Find where the given text appears and provide that cell's center as (x, y) coordinate. 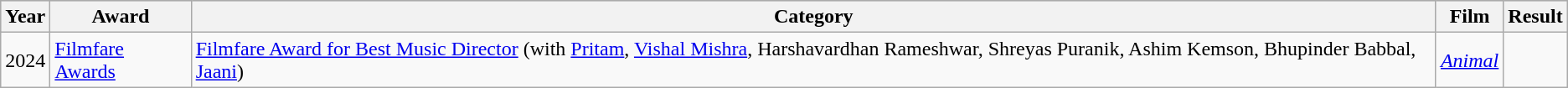
Result (1535, 17)
Animal (1469, 60)
Year (25, 17)
Category (813, 17)
Filmfare Award for Best Music Director (with Pritam, Vishal Mishra, Harshavardhan Rameshwar, Shreyas Puranik, Ashim Kemson, Bhupinder Babbal, Jaani) (813, 60)
Film (1469, 17)
Filmfare Awards (121, 60)
Award (121, 17)
2024 (25, 60)
